Scan for the cell matching the given text and deliver its [X, Y] coordinate at center. 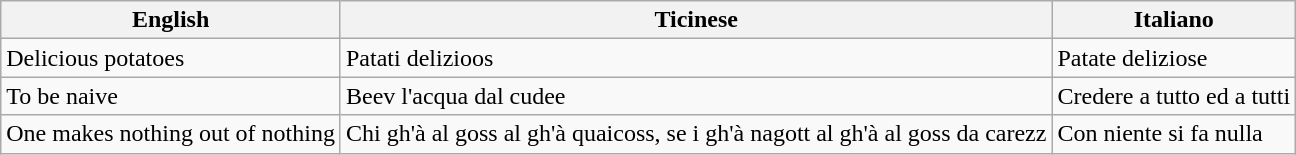
Con niente si fa nulla [1174, 134]
Italiano [1174, 20]
Ticinese [696, 20]
Patati delizioos [696, 58]
One makes nothing out of nothing [171, 134]
To be naive [171, 96]
English [171, 20]
Patate deliziose [1174, 58]
Credere a tutto ed a tutti [1174, 96]
Delicious potatoes [171, 58]
Chi gh'à al goss al gh'à quaicoss, se i gh'à nagott al gh'à al goss da carezz [696, 134]
Beev l'acqua dal cudee [696, 96]
